Return the [X, Y] coordinate for the center point of the cell that contains the specified text.  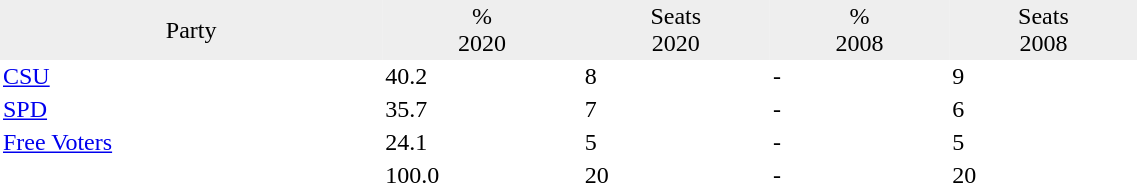
Seats2020 [676, 30]
Seats2008 [1043, 30]
Party [191, 30]
%2020 [482, 30]
Free Voters [191, 142]
6 [1043, 110]
35.7 [482, 110]
40.2 [482, 76]
24.1 [482, 142]
9 [1043, 76]
SPD [191, 110]
8 [676, 76]
%2008 [860, 30]
7 [676, 110]
CSU [191, 76]
